Detect which cell encompasses the target text, then output its [X, Y] center coordinate. 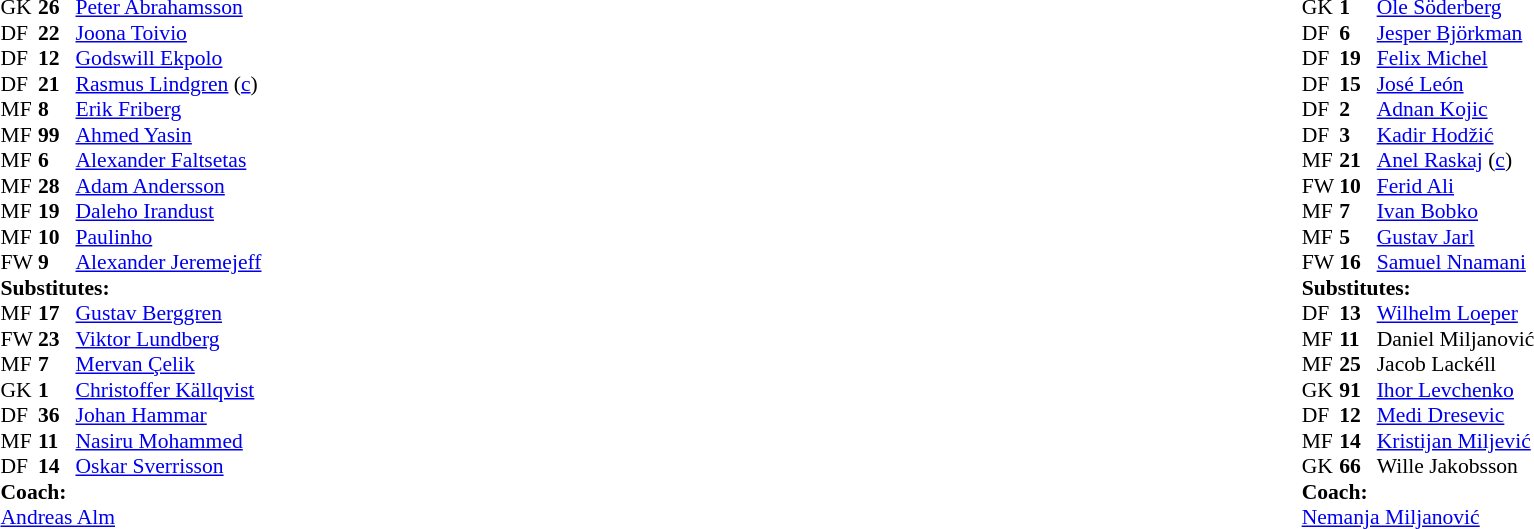
Substitutes: [130, 288]
16 [1358, 263]
Daleho Irandust [169, 211]
Adam Andersson [169, 186]
1 [57, 390]
25 [1358, 365]
Ahmed Yasin [169, 135]
Erik Friberg [169, 109]
Viktor Lundberg [169, 339]
17 [57, 313]
91 [1358, 390]
Rasmus Lindgren (c) [169, 84]
99 [57, 135]
Alexander Faltsetas [169, 161]
Joona Toivio [169, 33]
Paulinho [169, 237]
5 [1358, 237]
28 [57, 186]
8 [57, 109]
22 [57, 33]
Godswill Ekpolo [169, 59]
Johan Hammar [169, 415]
66 [1358, 467]
36 [57, 415]
Coach: [130, 492]
13 [1358, 313]
Oskar Sverrisson [169, 467]
15 [1358, 84]
Christoffer Källqvist [169, 390]
2 [1358, 109]
3 [1358, 135]
Gustav Berggren [169, 313]
Nasiru Mohammed [169, 441]
Alexander Jeremejeff [169, 263]
9 [57, 263]
Mervan Çelik [169, 365]
23 [57, 339]
